Determine the (X, Y) coordinate at the center of the cell enclosing the given text.  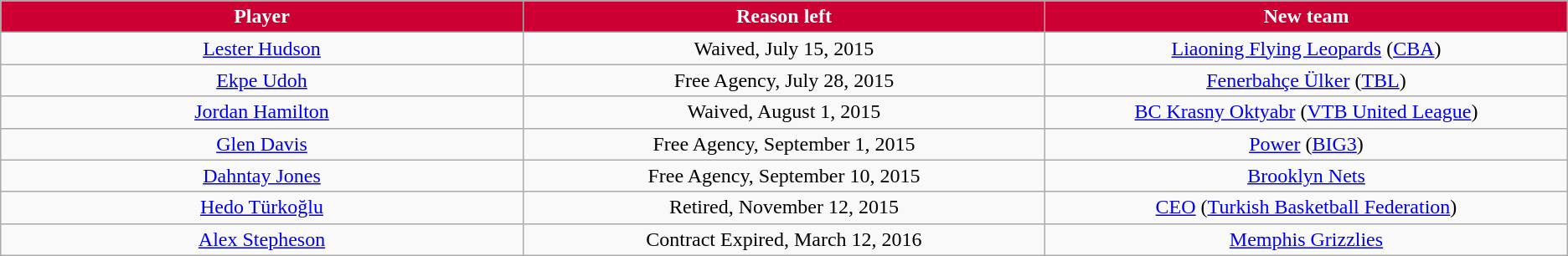
Free Agency, September 10, 2015 (784, 176)
Power (BIG3) (1307, 144)
Free Agency, September 1, 2015 (784, 144)
New team (1307, 17)
Waived, August 1, 2015 (784, 112)
Lester Hudson (261, 49)
Glen Davis (261, 144)
CEO (Turkish Basketball Federation) (1307, 207)
Jordan Hamilton (261, 112)
Free Agency, July 28, 2015 (784, 80)
Alex Stepheson (261, 239)
Brooklyn Nets (1307, 176)
Retired, November 12, 2015 (784, 207)
Fenerbahçe Ülker (TBL) (1307, 80)
Hedo Türkoğlu (261, 207)
Waived, July 15, 2015 (784, 49)
Memphis Grizzlies (1307, 239)
BC Krasny Oktyabr (VTB United League) (1307, 112)
Contract Expired, March 12, 2016 (784, 239)
Dahntay Jones (261, 176)
Reason left (784, 17)
Ekpe Udoh (261, 80)
Player (261, 17)
Liaoning Flying Leopards (CBA) (1307, 49)
